Scan for the cell matching the given text and deliver its [x, y] coordinate at center. 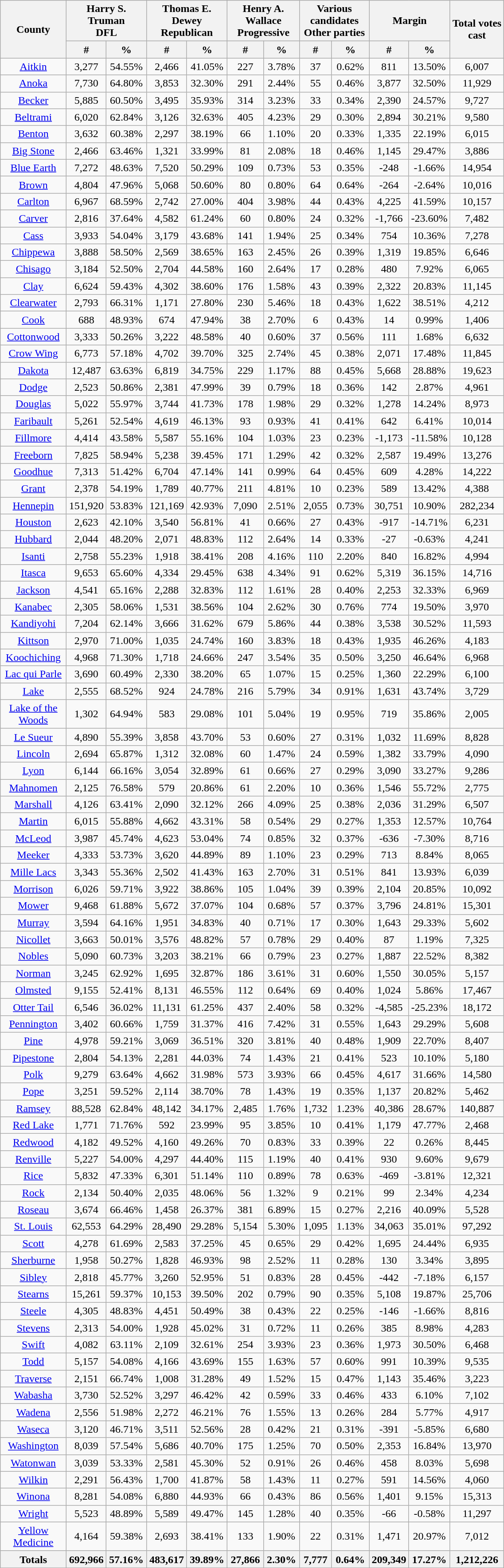
76.58% [126, 787]
9,535 [477, 1362]
5.30% [281, 1226]
35 [316, 657]
2,485 [246, 1108]
5,108 [389, 1294]
Murray [34, 923]
Wilkin [34, 1480]
5.79% [281, 691]
2,305 [86, 607]
3,333 [86, 337]
64.80% [126, 83]
52.95% [207, 1277]
64.29% [126, 1226]
3,729 [477, 691]
Harry S. TrumanDFL [106, 21]
54.04% [126, 236]
5,698 [477, 1463]
Hennepin [34, 505]
29.47% [429, 151]
53.33% [126, 1463]
33.27% [429, 770]
1,909 [389, 1041]
6,065 [477, 269]
8.84% [429, 855]
St. Louis [34, 1226]
Sherburne [34, 1260]
101 [246, 714]
2,297 [167, 134]
1.04% [281, 889]
1,928 [167, 1328]
1.29% [281, 455]
4,582 [167, 218]
8.03% [429, 1463]
49.47% [207, 1513]
6,026 [86, 889]
56.81% [207, 523]
0.71% [281, 923]
202 [246, 1294]
2,281 [167, 1058]
1.13% [350, 1226]
-636 [389, 838]
66.74% [126, 1379]
Morrison [34, 889]
-264 [389, 185]
Totals [34, 1559]
55.97% [126, 404]
Beltrami [34, 117]
3,251 [86, 1092]
52.56% [207, 1429]
43.58% [126, 438]
36.51% [207, 1041]
54.19% [126, 488]
6.89% [281, 1210]
32.61% [207, 1345]
109 [246, 168]
6.10% [429, 1395]
8,716 [477, 838]
2,581 [167, 1463]
3,343 [86, 872]
674 [167, 320]
Margin [410, 21]
17.48% [429, 354]
Anoka [34, 83]
54.13% [126, 1058]
20.97% [429, 1537]
13,276 [477, 455]
5,227 [86, 1159]
692,966 [86, 1559]
47.77% [429, 1125]
Winona [34, 1497]
56.43% [126, 1480]
88 [316, 370]
16.82% [429, 556]
6,507 [477, 805]
1,335 [389, 134]
14.24% [429, 404]
Rock [34, 1193]
Houston [34, 523]
Kittson [34, 641]
2,134 [86, 1193]
1,095 [316, 1226]
Renville [34, 1159]
5,523 [86, 1513]
2,330 [167, 674]
176 [246, 286]
6,468 [477, 1345]
1,631 [389, 691]
3.54% [281, 657]
3.98% [281, 201]
31.29% [429, 805]
49.26% [207, 1142]
Kandiyohi [34, 624]
Crow Wing [34, 354]
32.50% [429, 83]
37.25% [207, 1243]
38.21% [207, 956]
0.89% [281, 1176]
60.38% [126, 134]
39.50% [207, 1294]
22.52% [429, 956]
-0.58% [429, 1513]
7.92% [429, 269]
6,231 [477, 523]
3,886 [477, 151]
22.70% [429, 1041]
4,333 [86, 855]
679 [246, 624]
46.55% [207, 990]
Swift [34, 1345]
43.74% [429, 691]
Polk [34, 1075]
1,951 [167, 923]
Fillmore [34, 438]
3.61% [281, 973]
3,203 [167, 956]
2,775 [477, 787]
151,920 [86, 505]
609 [389, 472]
20.86% [207, 787]
642 [389, 421]
38.51% [429, 303]
4,234 [477, 1193]
-5.85% [429, 1429]
11,145 [477, 286]
1.98% [281, 404]
Cook [34, 320]
175 [246, 1446]
Nicollet [34, 939]
Carver [34, 218]
589 [389, 488]
1,145 [389, 151]
71.76% [126, 1125]
60.73% [126, 956]
65.60% [126, 573]
Meeker [34, 855]
9,279 [86, 1075]
26.37% [207, 1210]
211 [246, 488]
2,818 [86, 1277]
10.10% [429, 1058]
Pipestone [34, 1058]
Lake of the Woods [34, 714]
-7.30% [429, 838]
1.76% [281, 1108]
Washington [34, 1446]
4,994 [477, 556]
6,546 [86, 1007]
480 [389, 269]
35.46% [429, 1379]
2,693 [167, 1537]
41.05% [207, 67]
35.01% [429, 1226]
1,958 [86, 1260]
24.57% [429, 100]
24.44% [429, 1243]
0.95% [350, 714]
31.28% [207, 1379]
48.63% [126, 168]
59.43% [126, 286]
5,528 [477, 1210]
11,131 [167, 1007]
1.52% [281, 1379]
2,313 [86, 1328]
3,970 [477, 607]
15,301 [477, 906]
44.03% [207, 1058]
61.88% [126, 906]
32.12% [207, 805]
5,319 [389, 573]
Wabasha [34, 1395]
924 [167, 691]
1,789 [167, 488]
55.72% [429, 787]
111 [389, 337]
8,445 [477, 1142]
Becker [34, 100]
3,888 [86, 252]
65.87% [126, 754]
59.52% [126, 1092]
1,700 [167, 1480]
5,022 [86, 404]
13 [316, 1412]
1,024 [389, 990]
3,663 [86, 939]
0.93% [281, 421]
178 [246, 404]
3.23% [281, 100]
50.29% [207, 168]
24.81% [429, 906]
254 [246, 1345]
28,490 [167, 1226]
2,816 [86, 218]
1,353 [389, 821]
4,126 [86, 805]
38.65% [207, 252]
1.61% [281, 590]
5,602 [477, 923]
1.28% [281, 1513]
2,468 [477, 1125]
38.19% [207, 134]
89 [246, 855]
2,894 [389, 117]
0.85% [281, 838]
1.63% [281, 1362]
Jackson [34, 590]
4.28% [429, 472]
-2.64% [429, 185]
4,702 [167, 354]
McLeod [34, 838]
1,918 [167, 556]
404 [246, 201]
5,589 [167, 1513]
3,297 [167, 1395]
4.81% [281, 488]
3,853 [167, 83]
5,686 [167, 1446]
47.99% [207, 387]
48.82% [207, 939]
145 [246, 1513]
61.69% [126, 1243]
2,036 [389, 805]
1.07% [281, 674]
Marshall [34, 805]
43.68% [207, 236]
9,468 [86, 906]
3,120 [86, 1429]
9.60% [429, 1159]
Roseau [34, 1210]
591 [389, 1480]
9,286 [477, 770]
53.73% [126, 855]
19.85% [429, 252]
Wright [34, 1513]
5,885 [86, 100]
4,166 [167, 1362]
69 [316, 990]
48.58% [207, 337]
58.94% [126, 455]
1.25% [281, 1446]
1,771 [86, 1125]
13,970 [477, 1446]
6,020 [86, 117]
3.83% [281, 641]
50.86% [126, 387]
43.70% [207, 737]
52.54% [126, 421]
4,090 [477, 754]
10,128 [477, 438]
12,487 [86, 370]
46.13% [207, 421]
10,016 [477, 185]
59.37% [126, 1294]
45.77% [126, 1277]
35.93% [207, 100]
5,832 [86, 1176]
3,877 [389, 83]
1,458 [167, 1210]
247 [246, 657]
3,540 [167, 523]
55.88% [126, 821]
5,261 [86, 421]
44.40% [207, 1159]
56 [246, 1193]
27.00% [207, 201]
Henry A. WallaceProgressive [263, 21]
63.63% [126, 370]
81 [246, 151]
-146 [389, 1311]
19,623 [477, 370]
719 [389, 714]
29.29% [429, 1024]
433 [389, 1395]
38.60% [207, 286]
1,032 [389, 737]
1,171 [167, 303]
5.77% [429, 1412]
Stevens [34, 1328]
4,241 [477, 539]
Hubbard [34, 539]
5,668 [389, 370]
Blue Earth [34, 168]
6,880 [167, 1497]
0.65% [281, 1243]
3,126 [167, 117]
Redwood [34, 1142]
7,777 [316, 1559]
7,325 [477, 939]
39.45% [207, 455]
579 [167, 787]
35.86% [429, 714]
2,291 [86, 1480]
34.75% [207, 370]
12,321 [477, 1176]
49 [246, 1379]
Nobles [34, 956]
1,732 [316, 1108]
4,414 [86, 438]
63.64% [126, 1075]
7,278 [477, 236]
-25.23% [429, 1007]
10,092 [477, 889]
291 [246, 83]
87 [389, 939]
3,922 [167, 889]
10,153 [167, 1294]
Aitkin [34, 67]
11,845 [477, 354]
840 [389, 556]
4,297 [167, 1159]
0.55% [350, 1024]
Watonwan [34, 1463]
3,495 [167, 100]
142 [389, 387]
2,502 [167, 872]
1,312 [167, 754]
29.08% [207, 714]
171 [246, 455]
3,730 [86, 1395]
61.24% [207, 218]
Thomas E. DeweyRepublican [187, 21]
Itasca [34, 573]
284 [389, 1412]
2,044 [86, 539]
Le Sueur [34, 737]
6,301 [167, 1176]
Otter Tail [34, 1007]
2,583 [167, 1243]
1.68% [429, 337]
Cass [34, 236]
19.49% [429, 455]
30.05% [429, 973]
30.52% [429, 624]
7,313 [86, 472]
2.52% [281, 1260]
6,935 [477, 1243]
Faribault [34, 421]
-0.63% [429, 539]
13.93% [429, 872]
2,569 [167, 252]
64.94% [126, 714]
57.54% [126, 1446]
523 [389, 1058]
6,646 [477, 252]
Pine [34, 1041]
10.90% [429, 505]
48.93% [126, 320]
27,866 [246, 1559]
91 [316, 573]
65.16% [126, 590]
5,090 [86, 956]
209,349 [389, 1559]
33.79% [429, 754]
3,222 [167, 337]
98 [246, 1260]
-27 [389, 539]
8,973 [477, 404]
1.94% [281, 236]
Lac qui Parle [34, 674]
1,360 [389, 674]
58.50% [126, 252]
5,238 [167, 455]
4,183 [477, 641]
40,386 [389, 1108]
59.38% [126, 1537]
688 [86, 320]
50.40% [126, 1193]
Total votes cast [477, 29]
320 [246, 1041]
3,277 [86, 67]
48.89% [126, 1513]
0.54% [281, 821]
2,055 [316, 505]
2,390 [389, 100]
-11.58% [429, 438]
11,593 [477, 624]
4,388 [477, 488]
45.74% [126, 838]
1.90% [281, 1537]
41.43% [207, 872]
61.25% [207, 1007]
41.59% [429, 201]
10,157 [477, 201]
8,281 [86, 1497]
46.21% [207, 1412]
4,283 [477, 1328]
1,828 [167, 1260]
Chisago [34, 269]
-1,173 [389, 438]
4,060 [477, 1480]
6,819 [167, 370]
1,406 [477, 320]
1,143 [389, 1379]
2.08% [281, 151]
68.52% [126, 691]
Isanti [34, 556]
1.23% [350, 1108]
Norman [34, 973]
0.63% [350, 1176]
6,624 [86, 286]
2,970 [86, 641]
47.94% [207, 320]
3,223 [477, 1379]
99 [389, 1193]
Martin [34, 821]
1.03% [281, 438]
229 [246, 370]
1,319 [389, 252]
24.74% [207, 641]
11,929 [477, 83]
6,007 [477, 67]
3,260 [167, 1277]
32.08% [207, 754]
1,278 [389, 404]
20.85% [429, 889]
2,109 [167, 1345]
4,917 [477, 1412]
6,157 [477, 1277]
32.33% [429, 590]
416 [246, 1024]
Koochiching [34, 657]
3,858 [167, 737]
Grant [34, 488]
6,100 [477, 674]
Cottonwood [34, 337]
2,253 [389, 590]
31.66% [429, 1075]
2,151 [86, 1379]
47.14% [207, 472]
1,321 [167, 151]
8,407 [477, 1041]
1.47% [281, 754]
40.77% [207, 488]
5,180 [477, 1058]
3.78% [281, 67]
36.02% [126, 1007]
2,555 [86, 691]
25,706 [477, 1294]
8,828 [477, 737]
19.50% [429, 607]
43 [316, 286]
53.04% [207, 838]
208 [246, 556]
9,727 [477, 100]
47.33% [126, 1176]
216 [246, 691]
4,182 [86, 1142]
2.30% [281, 1559]
1,382 [389, 754]
65 [246, 674]
9,653 [86, 573]
38.56% [207, 607]
385 [389, 1328]
3,744 [167, 404]
54.55% [126, 67]
39.89% [207, 1559]
4,623 [167, 838]
17,467 [477, 990]
1,622 [389, 303]
2,288 [167, 590]
Mille Lacs [34, 872]
583 [167, 714]
Wadena [34, 1412]
-14.71% [429, 523]
55.36% [126, 872]
46.42% [207, 1395]
7,102 [477, 1395]
14.56% [429, 1480]
3,576 [167, 939]
4,978 [86, 1041]
4,082 [86, 1345]
5,608 [477, 1024]
48.06% [207, 1193]
-1,766 [389, 218]
991 [389, 1362]
8.98% [429, 1328]
140,887 [477, 1108]
6,773 [86, 354]
6,969 [477, 590]
29.45% [207, 573]
Chippewa [34, 252]
930 [389, 1159]
Dakota [34, 370]
8,065 [477, 855]
66.31% [126, 303]
4,968 [86, 657]
4,804 [86, 185]
46.26% [429, 641]
63.11% [126, 1345]
32.89% [207, 770]
133 [246, 1537]
Clay [34, 286]
1.17% [281, 370]
71.30% [126, 657]
1.58% [281, 286]
51 [246, 1277]
9,580 [477, 117]
5,068 [167, 185]
14,716 [477, 573]
6,039 [477, 872]
2,272 [167, 1412]
227 [246, 67]
3.34% [429, 1260]
66.16% [126, 770]
County [34, 29]
713 [389, 855]
2.45% [281, 252]
5,154 [246, 1226]
4,541 [86, 590]
3.81% [281, 1041]
62.92% [126, 973]
30,751 [389, 505]
38.86% [207, 889]
55.39% [126, 737]
7,730 [86, 83]
130 [389, 1260]
50.49% [207, 1311]
57.18% [126, 354]
23.99% [207, 1125]
592 [167, 1125]
4,302 [167, 286]
4,890 [86, 737]
1,759 [167, 1024]
63.46% [126, 151]
3,933 [86, 236]
9 [316, 1193]
41.87% [207, 1480]
2.40% [281, 1007]
60.49% [126, 674]
50.27% [126, 1260]
0.76% [350, 607]
43.69% [207, 1362]
10.36% [429, 236]
57.16% [126, 1559]
15,313 [477, 1497]
6 [316, 320]
32.87% [207, 973]
2.51% [281, 505]
8,816 [477, 1311]
37.07% [207, 906]
51.98% [126, 1412]
3,620 [167, 855]
55.23% [126, 556]
Freeborn [34, 455]
0.68% [281, 906]
1,531 [167, 607]
Carlton [34, 201]
Goodhue [34, 472]
62,553 [86, 1226]
45.30% [207, 1463]
4.23% [281, 117]
80 [246, 185]
3,245 [86, 973]
2,090 [167, 805]
Lyon [34, 770]
155 [246, 1362]
774 [389, 607]
Benton [34, 134]
115 [246, 1159]
0.47% [350, 1379]
44.89% [207, 855]
1,179 [389, 1125]
32.63% [207, 117]
3,666 [167, 624]
2,322 [389, 286]
10,764 [477, 821]
52.52% [126, 1395]
2,035 [167, 1193]
1,471 [389, 1537]
2,381 [167, 387]
49.52% [126, 1142]
-3.81% [429, 1176]
-469 [389, 1176]
121,169 [167, 505]
1,550 [389, 973]
34.83% [207, 923]
811 [389, 67]
3,090 [389, 770]
48,142 [167, 1108]
Red Lake [34, 1125]
3,632 [86, 134]
5,672 [167, 906]
5.46% [281, 303]
1,546 [389, 787]
6,968 [477, 657]
2.74% [281, 354]
68.59% [126, 201]
19.87% [429, 1294]
60.50% [126, 100]
Pope [34, 1092]
Lake [34, 691]
52.50% [126, 269]
1,935 [389, 641]
Pennington [34, 1024]
1,887 [389, 956]
46.64% [429, 657]
4,225 [389, 201]
3,594 [86, 923]
2,623 [86, 523]
437 [246, 1007]
7,520 [167, 168]
45.02% [207, 1328]
55.16% [207, 438]
3.85% [281, 1125]
51.14% [207, 1176]
-7.18% [429, 1277]
0.51% [350, 872]
Steele [34, 1311]
30.50% [429, 1345]
6,704 [167, 472]
1,401 [389, 1497]
458 [389, 1463]
Yellow Medicine [34, 1537]
2,758 [86, 556]
2,742 [167, 201]
14,222 [477, 472]
1,008 [167, 1379]
-391 [389, 1429]
41.73% [207, 404]
53.83% [126, 505]
64.16% [126, 923]
4,961 [477, 387]
2,556 [86, 1412]
-248 [389, 168]
3,796 [389, 906]
2,704 [167, 269]
52.41% [126, 990]
2,694 [86, 754]
6,632 [477, 337]
-917 [389, 523]
325 [246, 354]
4,160 [167, 1142]
6,144 [86, 770]
5,587 [167, 438]
97,292 [477, 1226]
841 [389, 872]
3,987 [86, 838]
59.21% [126, 1041]
88,528 [86, 1108]
13.50% [429, 67]
186 [246, 973]
7,012 [477, 1537]
39.70% [207, 354]
573 [246, 1075]
Olmsted [34, 990]
76 [246, 1412]
3,184 [86, 269]
1,718 [167, 657]
50.60% [207, 185]
638 [246, 573]
2,378 [86, 488]
11.69% [429, 737]
13.42% [429, 488]
55 [316, 83]
3,054 [167, 770]
4,164 [86, 1537]
405 [246, 117]
Douglas [34, 404]
32 [316, 838]
7,090 [246, 505]
Mower [34, 906]
0.21% [350, 1193]
1.32% [281, 1193]
Waseca [34, 1429]
40.70% [207, 1446]
3,690 [86, 674]
6,680 [477, 1429]
24.66% [207, 657]
Clearwater [34, 303]
42.10% [126, 523]
42.93% [207, 505]
-66 [389, 1513]
2.34% [429, 1193]
1,973 [389, 1345]
4.16% [281, 556]
51.42% [126, 472]
282,234 [477, 505]
3,179 [167, 236]
31.98% [207, 1075]
50.26% [126, 337]
71.00% [126, 641]
754 [389, 236]
-23.60% [429, 218]
10,014 [477, 421]
2,587 [389, 455]
34,063 [389, 1226]
381 [246, 1210]
11,297 [477, 1513]
16.84% [429, 1446]
90 [316, 1294]
7,272 [86, 168]
3,511 [167, 1429]
4,212 [477, 303]
8,382 [477, 956]
31.37% [207, 1024]
31.62% [207, 624]
266 [246, 805]
Sibley [34, 1277]
62.14% [126, 624]
27.80% [207, 303]
47.96% [126, 185]
34.17% [207, 1108]
3,674 [86, 1210]
1,212,226 [477, 1559]
48.20% [126, 539]
17.27% [429, 1559]
2,793 [86, 303]
38.20% [207, 674]
4.09% [281, 805]
Rice [34, 1176]
Scott [34, 1243]
2,104 [389, 889]
6.41% [429, 421]
15,261 [86, 1294]
9.15% [429, 1497]
44.58% [207, 269]
4,334 [167, 573]
0.78% [281, 939]
2,216 [389, 1210]
18,172 [477, 1007]
14,580 [477, 1075]
36.15% [429, 573]
66.46% [126, 1210]
3,069 [167, 1041]
20.83% [429, 286]
Stearns [34, 1294]
30.21% [429, 117]
Brown [34, 185]
28.88% [429, 370]
2,804 [86, 1058]
59.71% [126, 889]
3,895 [477, 1260]
5.04% [281, 714]
33.99% [207, 151]
2.44% [281, 83]
4,619 [167, 421]
230 [246, 303]
20 [316, 134]
0.48% [350, 1041]
14,954 [477, 168]
95 [246, 1125]
3,250 [389, 657]
3,039 [86, 1463]
8,131 [167, 990]
29.33% [429, 923]
2,005 [477, 714]
3,402 [86, 1024]
86 [316, 1497]
Todd [34, 1362]
Kanabec [34, 607]
Dodge [34, 387]
63.41% [126, 805]
2.62% [281, 607]
Lincoln [34, 754]
1,302 [86, 714]
40.09% [429, 1210]
1.55% [281, 1412]
Mahnomen [34, 787]
4,278 [86, 1243]
28.67% [429, 1108]
Big Stone [34, 151]
24.78% [207, 691]
93 [246, 421]
7.42% [281, 1024]
60.66% [126, 1024]
12.57% [429, 821]
7,482 [477, 218]
4,305 [86, 1311]
1,035 [167, 641]
7,204 [86, 624]
10.39% [429, 1362]
44.93% [207, 1497]
58.06% [126, 607]
34 [316, 691]
20.82% [429, 1092]
4,451 [167, 1311]
2.87% [429, 387]
314 [246, 100]
2,114 [167, 1092]
2,125 [86, 787]
46.93% [207, 1260]
105 [246, 889]
4.34% [281, 573]
22.19% [429, 134]
1,137 [389, 1092]
32.83% [207, 590]
2,523 [86, 387]
9,155 [86, 990]
-442 [389, 1277]
50.01% [126, 939]
29.28% [207, 1226]
7,825 [86, 455]
30 [316, 607]
483,617 [167, 1559]
9,679 [477, 1159]
4,617 [389, 1075]
22.29% [429, 674]
46.71% [126, 1429]
52 [246, 1463]
32.30% [207, 83]
Various candidatesOther parties [334, 21]
2,353 [389, 1446]
8,039 [86, 1446]
6,967 [86, 201]
-4,585 [389, 1007]
43.31% [207, 821]
Traverse [34, 1379]
Ramsey [34, 1108]
5,462 [477, 1092]
3,538 [389, 624]
0.72% [281, 1328]
38.70% [207, 1092]
37.64% [126, 218]
